Pinpoint the cell where the given text exists, returning its [x, y] midpoint coordinate. 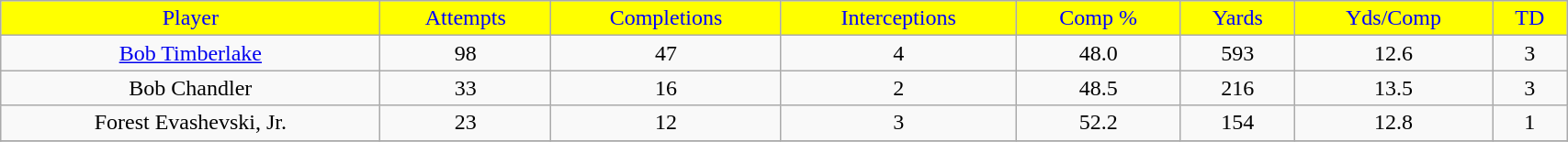
Bob Timberlake [191, 53]
Bob Chandler [191, 88]
Yards [1237, 18]
154 [1237, 123]
12.8 [1393, 123]
33 [466, 88]
48.0 [1099, 53]
12.6 [1393, 53]
52.2 [1099, 123]
593 [1237, 53]
Comp % [1099, 18]
23 [466, 123]
TD [1530, 18]
Interceptions [898, 18]
98 [466, 53]
Forest Evashevski, Jr. [191, 123]
12 [667, 123]
48.5 [1099, 88]
16 [667, 88]
1 [1530, 123]
13.5 [1393, 88]
Player [191, 18]
4 [898, 53]
216 [1237, 88]
Attempts [466, 18]
47 [667, 53]
Completions [667, 18]
Yds/Comp [1393, 18]
2 [898, 88]
